Locate the cell with the specified text and output its (X, Y) center coordinate. 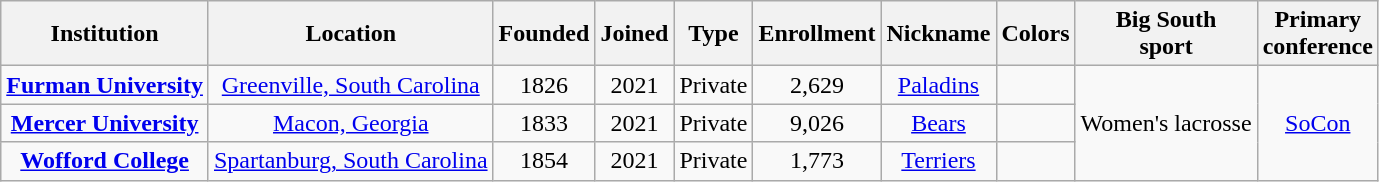
Women's lacrosse (1166, 123)
Founded (544, 34)
Joined (634, 34)
1833 (544, 123)
Furman University (105, 85)
Colors (1036, 34)
Location (350, 34)
Enrollment (817, 34)
Primaryconference (1318, 34)
Type (714, 34)
Nickname (938, 34)
2,629 (817, 85)
1854 (544, 161)
1826 (544, 85)
Terriers (938, 161)
Greenville, South Carolina (350, 85)
SoCon (1318, 123)
Spartanburg, South Carolina (350, 161)
Mercer University (105, 123)
Paladins (938, 85)
1,773 (817, 161)
Bears (938, 123)
Wofford College (105, 161)
Macon, Georgia (350, 123)
9,026 (817, 123)
Big Southsport (1166, 34)
Institution (105, 34)
